Identify which cell holds the provided text, then report its [x, y] central coordinate. 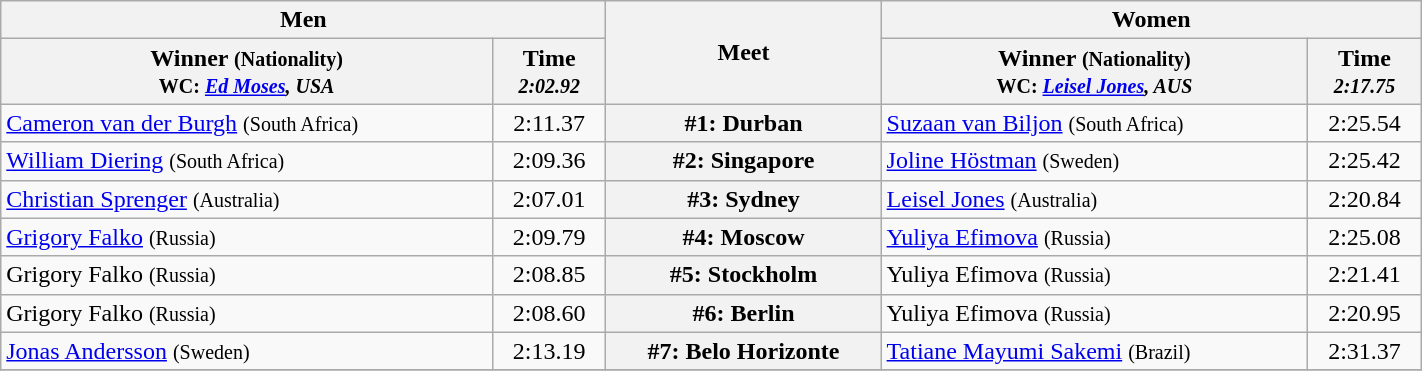
2:08.60 [548, 313]
Tatiane Mayumi Sakemi (Brazil) [1094, 351]
Cameron van der Burgh (South Africa) [247, 123]
Men [304, 20]
2:25.08 [1365, 237]
2:09.79 [548, 237]
Winner (Nationality)WC: Leisel Jones, AUS [1094, 72]
2:31.37 [1365, 351]
Joline Höstman (Sweden) [1094, 161]
#4: Moscow [744, 237]
#7: Belo Horizonte [744, 351]
Jonas Andersson (Sweden) [247, 351]
Meet [744, 52]
2:13.19 [548, 351]
#3: Sydney [744, 199]
Time 2:02.92 [548, 72]
#5: Stockholm [744, 275]
2:11.37 [548, 123]
#6: Berlin [744, 313]
#2: Singapore [744, 161]
Leisel Jones (Australia) [1094, 199]
2:20.84 [1365, 199]
Christian Sprenger (Australia) [247, 199]
2:20.95 [1365, 313]
2:25.54 [1365, 123]
2:21.41 [1365, 275]
Women [1151, 20]
Suzaan van Biljon (South Africa) [1094, 123]
Time2:17.75 [1365, 72]
William Diering (South Africa) [247, 161]
2:08.85 [548, 275]
#1: Durban [744, 123]
2:07.01 [548, 199]
2:09.36 [548, 161]
2:25.42 [1365, 161]
Winner (Nationality) WC: Ed Moses, USA [247, 72]
